For the text-containing cell, return its midpoint in (x, y) coordinate format. 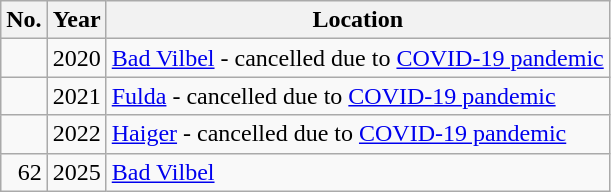
2025 (76, 172)
Year (76, 20)
62 (24, 172)
Haiger - cancelled due to COVID-19 pandemic (358, 134)
2020 (76, 58)
Bad Vilbel - cancelled due to COVID-19 pandemic (358, 58)
2022 (76, 134)
Bad Vilbel (358, 172)
Fulda - cancelled due to COVID-19 pandemic (358, 96)
No. (24, 20)
2021 (76, 96)
Location (358, 20)
